Capture the cell that displays the provided text and extract its [X, Y] central coordinate. 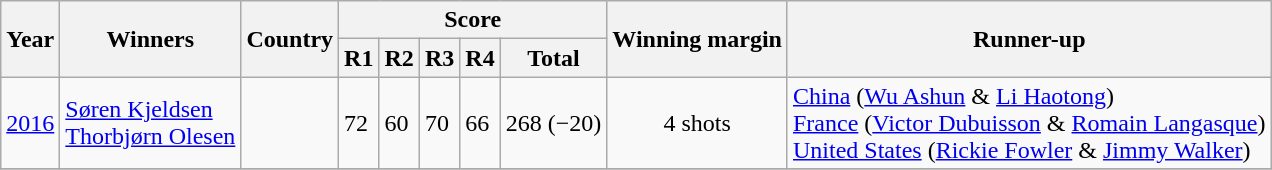
4 shots [698, 123]
Total [554, 58]
R3 [439, 58]
Score [473, 20]
Søren Kjeldsen Thorbjørn Olesen [150, 123]
Country [290, 39]
Winners [150, 39]
Year [30, 39]
268 (−20) [554, 123]
China (Wu Ashun & Li Haotong) France (Victor Dubuisson & Romain Langasque) United States (Rickie Fowler & Jimmy Walker) [1029, 123]
60 [399, 123]
Runner-up [1029, 39]
R2 [399, 58]
R1 [359, 58]
72 [359, 123]
70 [439, 123]
R4 [480, 58]
66 [480, 123]
Winning margin [698, 39]
2016 [30, 123]
